Return (X, Y) of the center of cell containing provided text 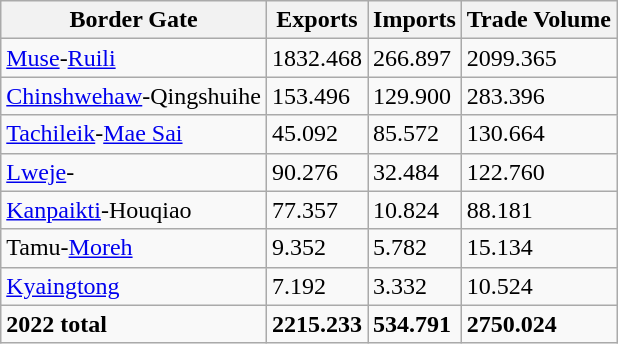
Tamu-Moreh (134, 248)
2215.233 (316, 324)
Kyaingtong (134, 286)
10.824 (415, 210)
129.900 (415, 96)
2099.365 (538, 58)
122.760 (538, 172)
Border Gate (134, 20)
32.484 (415, 172)
283.396 (538, 96)
3.332 (415, 286)
Imports (415, 20)
Tachileik-Mae Sai (134, 134)
Muse-Ruili (134, 58)
77.357 (316, 210)
Trade Volume (538, 20)
9.352 (316, 248)
Lweje- (134, 172)
1832.468 (316, 58)
Chinshwehaw-Qingshuihe (134, 96)
Exports (316, 20)
90.276 (316, 172)
2750.024 (538, 324)
266.897 (415, 58)
15.134 (538, 248)
Kanpaikti-Houqiao (134, 210)
5.782 (415, 248)
88.181 (538, 210)
7.192 (316, 286)
10.524 (538, 286)
153.496 (316, 96)
2022 total (134, 324)
130.664 (538, 134)
85.572 (415, 134)
534.791 (415, 324)
45.092 (316, 134)
